Output the [x, y] coordinate of the center of the cell containing the given text.  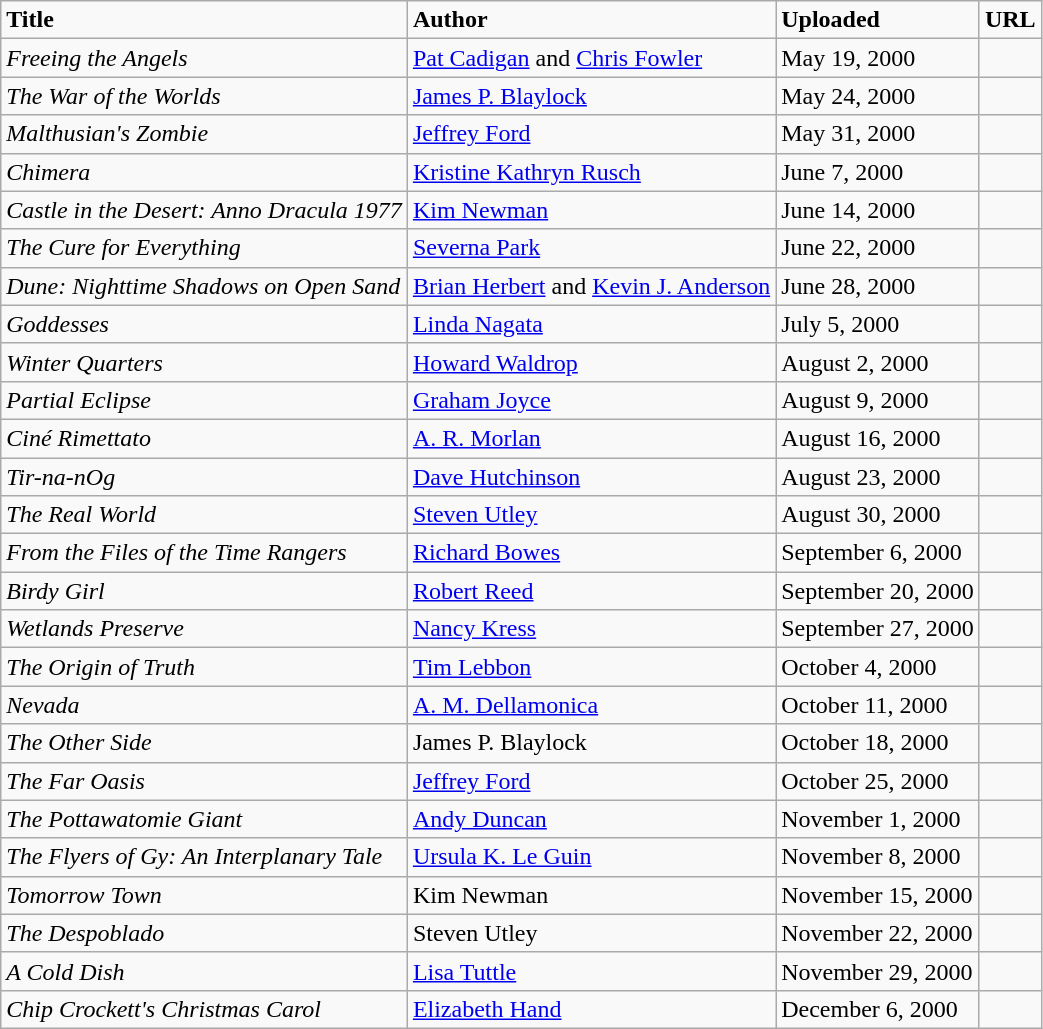
The Other Side [204, 743]
The Far Oasis [204, 781]
November 1, 2000 [878, 819]
October 25, 2000 [878, 781]
Lisa Tuttle [591, 971]
November 22, 2000 [878, 933]
Linda Nagata [591, 324]
Howard Waldrop [591, 362]
Kristine Kathryn Rusch [591, 172]
A. R. Morlan [591, 438]
October 4, 2000 [878, 667]
August 23, 2000 [878, 477]
The Real World [204, 515]
Chip Crockett's Christmas Carol [204, 1009]
Elizabeth Hand [591, 1009]
Severna Park [591, 248]
The Despoblado [204, 933]
June 22, 2000 [878, 248]
Ursula K. Le Guin [591, 857]
Brian Herbert and Kevin J. Anderson [591, 286]
URL [1010, 20]
December 6, 2000 [878, 1009]
Castle in the Desert: Anno Dracula 1977 [204, 210]
Wetlands Preserve [204, 629]
From the Files of the Time Rangers [204, 553]
The Flyers of Gy: An Interplanary Tale [204, 857]
October 11, 2000 [878, 705]
Tim Lebbon [591, 667]
Nevada [204, 705]
June 28, 2000 [878, 286]
Andy Duncan [591, 819]
August 16, 2000 [878, 438]
Robert Reed [591, 591]
Dune: Nighttime Shadows on Open Sand [204, 286]
Pat Cadigan and Chris Fowler [591, 58]
May 24, 2000 [878, 96]
July 5, 2000 [878, 324]
October 18, 2000 [878, 743]
Title [204, 20]
November 8, 2000 [878, 857]
November 15, 2000 [878, 895]
Uploaded [878, 20]
The Pottawatomie Giant [204, 819]
August 2, 2000 [878, 362]
The War of the Worlds [204, 96]
A Cold Dish [204, 971]
The Origin of Truth [204, 667]
Malthusian's Zombie [204, 134]
Author [591, 20]
August 30, 2000 [878, 515]
June 14, 2000 [878, 210]
May 31, 2000 [878, 134]
September 6, 2000 [878, 553]
Birdy Girl [204, 591]
Nancy Kress [591, 629]
August 9, 2000 [878, 400]
Winter Quarters [204, 362]
September 27, 2000 [878, 629]
Ciné Rimettato [204, 438]
November 29, 2000 [878, 971]
Tomorrow Town [204, 895]
The Cure for Everything [204, 248]
Richard Bowes [591, 553]
Chimera [204, 172]
June 7, 2000 [878, 172]
Dave Hutchinson [591, 477]
Freeing the Angels [204, 58]
A. M. Dellamonica [591, 705]
September 20, 2000 [878, 591]
Tir-na-nOg [204, 477]
May 19, 2000 [878, 58]
Partial Eclipse [204, 400]
Goddesses [204, 324]
Graham Joyce [591, 400]
